Return the (X, Y) coordinate for the center point of the cell that contains the specified text.  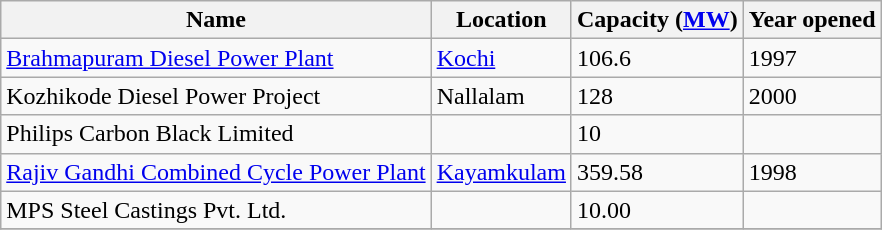
10.00 (657, 210)
Rajiv Gandhi Combined Cycle Power Plant (216, 172)
Nallalam (501, 96)
Brahmapuram Diesel Power Plant (216, 58)
2000 (812, 96)
10 (657, 134)
Name (216, 20)
Location (501, 20)
128 (657, 96)
1998 (812, 172)
106.6 (657, 58)
Kayamkulam (501, 172)
Capacity (MW) (657, 20)
Kozhikode Diesel Power Project (216, 96)
Year opened (812, 20)
Kochi (501, 58)
1997 (812, 58)
MPS Steel Castings Pvt. Ltd. (216, 210)
359.58 (657, 172)
Philips Carbon Black Limited (216, 134)
